Scan for the cell matching the given text and deliver its (X, Y) coordinate at center. 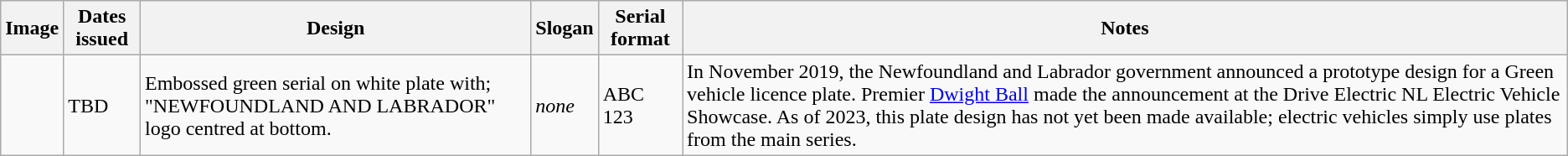
Dates issued (102, 29)
ABC 123 (640, 106)
none (565, 106)
Design (335, 29)
Image (32, 29)
TBD (102, 106)
Notes (1126, 29)
Embossed green serial on white plate with; "NEWFOUNDLAND AND LABRADOR" logo centred at bottom. (335, 106)
Serial format (640, 29)
Slogan (565, 29)
